Scan for the cell matching the given text and deliver its (X, Y) coordinate at center. 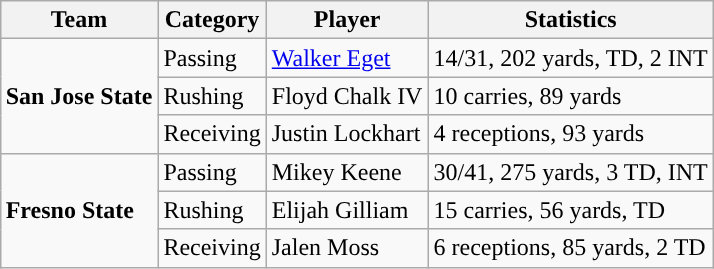
4 receptions, 93 yards (570, 134)
Justin Lockhart (347, 134)
Floyd Chalk IV (347, 96)
14/31, 202 yards, TD, 2 INT (570, 58)
30/41, 275 yards, 3 TD, INT (570, 172)
Category (212, 20)
Player (347, 20)
Fresno State (79, 210)
15 carries, 56 yards, TD (570, 210)
San Jose State (79, 96)
Walker Eget (347, 58)
Mikey Keene (347, 172)
Jalen Moss (347, 248)
Elijah Gilliam (347, 210)
6 receptions, 85 yards, 2 TD (570, 248)
10 carries, 89 yards (570, 96)
Statistics (570, 20)
Team (79, 20)
